Locate the cell with the specified text and output its [x, y] center coordinate. 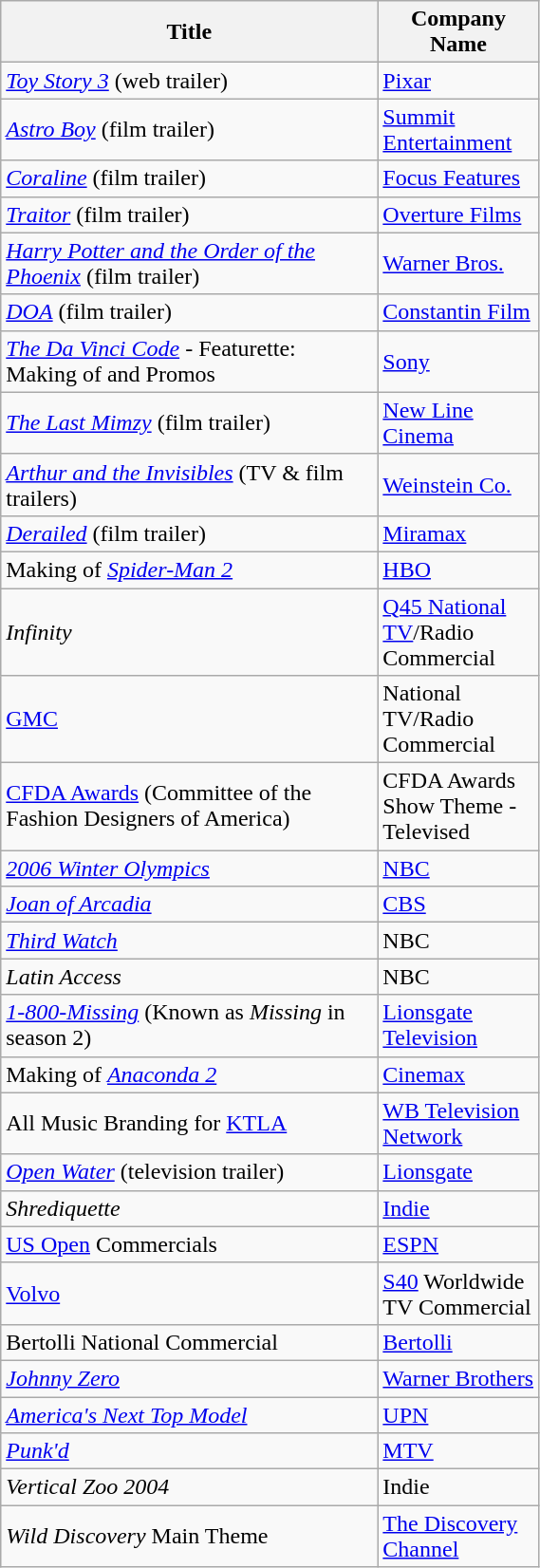
CBS [458, 905]
The Discovery Channel [458, 1536]
Cinemax [458, 1074]
Sony [458, 361]
Volvo [190, 1293]
Toy Story 3 (web trailer) [190, 81]
Punk'd [190, 1451]
Title [190, 32]
Making of Spider-Man 2 [190, 569]
Summit Entertainment [458, 129]
Wild Discovery Main Theme [190, 1536]
Lionsgate [458, 1172]
Q45 National TV/Radio Commercial [458, 632]
Bertolli [458, 1342]
DOA (film trailer) [190, 312]
Company Name [458, 32]
Making of Anaconda 2 [190, 1074]
HBO [458, 569]
America's Next Top Model [190, 1415]
Pixar [458, 81]
Miramax [458, 533]
2006 Winter Olympics [190, 868]
Constantin Film [458, 312]
Arthur and the Invisibles (TV & film trailers) [190, 484]
Joan of Arcadia [190, 905]
Johnny Zero [190, 1378]
Lionsgate Television [458, 1025]
Overture Films [458, 215]
The Da Vinci Code - Featurette: Making of and Promos [190, 361]
Coraline (film trailer) [190, 178]
Third Watch [190, 941]
Shrediquette [190, 1208]
All Music Branding for KTLA [190, 1124]
ESPN [458, 1244]
New Line Cinema [458, 423]
Bertolli National Commercial [190, 1342]
Astro Boy (film trailer) [190, 129]
Derailed (film trailer) [190, 533]
Harry Potter and the Order of the Phoenix (film trailer) [190, 264]
Traitor (film trailer) [190, 215]
CFDA Awards (Committee of the Fashion Designers of America) [190, 807]
Warner Brothers [458, 1378]
WB Television Network [458, 1124]
S40 Worldwide TV Commercial [458, 1293]
Open Water (television trailer) [190, 1172]
UPN [458, 1415]
Latin Access [190, 977]
The Last Mimzy (film trailer) [190, 423]
Focus Features [458, 178]
Vertical Zoo 2004 [190, 1487]
1-800-Missing (Known as Missing in season 2) [190, 1025]
National TV/Radio Commercial [458, 719]
Weinstein Co. [458, 484]
MTV [458, 1451]
GMC [190, 719]
US Open Commercials [190, 1244]
Warner Bros. [458, 264]
CFDA Awards Show Theme - Televised [458, 807]
Infinity [190, 632]
